From the cell containing the given text, extract its center point as (x, y) coordinate. 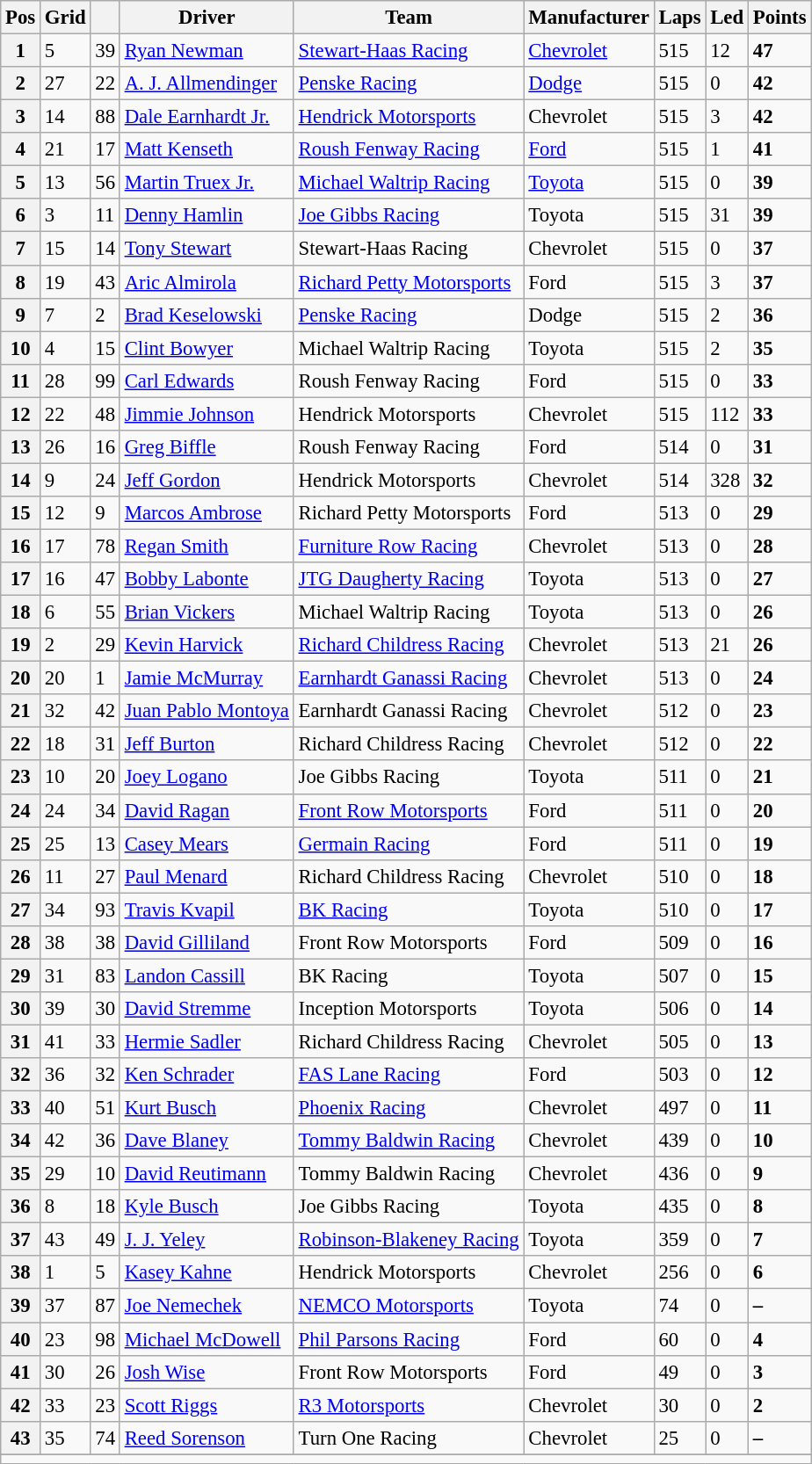
Denny Hamlin (207, 215)
Jeff Burton (207, 744)
Casey Mears (207, 844)
Phoenix Racing (409, 1108)
Brian Vickers (207, 612)
David Stremme (207, 1009)
Driver (207, 18)
93 (105, 910)
435 (680, 1207)
Clint Bowyer (207, 348)
David Reutimann (207, 1174)
Landon Cassill (207, 975)
436 (680, 1174)
98 (105, 1339)
Michael McDowell (207, 1339)
Dave Blaney (207, 1141)
J. J. Yeley (207, 1240)
439 (680, 1141)
48 (105, 414)
Aric Almirola (207, 282)
Ken Schrader (207, 1075)
Scott Riggs (207, 1405)
Manufacturer (589, 18)
Phil Parsons Racing (409, 1339)
Inception Motorsports (409, 1009)
Joe Nemechek (207, 1306)
87 (105, 1306)
Reed Sorenson (207, 1438)
David Gilliland (207, 943)
Kurt Busch (207, 1108)
R3 Motorsports (409, 1405)
112 (728, 414)
497 (680, 1108)
51 (105, 1108)
Josh Wise (207, 1372)
78 (105, 546)
Carl Edwards (207, 380)
256 (680, 1273)
503 (680, 1075)
Jimmie Johnson (207, 414)
56 (105, 183)
Travis Kvapil (207, 910)
Laps (680, 18)
506 (680, 1009)
David Ragan (207, 810)
Kasey Kahne (207, 1273)
Pos (21, 18)
Paul Menard (207, 876)
A. J. Allmendinger (207, 83)
NEMCO Motorsports (409, 1306)
Hermie Sadler (207, 1041)
507 (680, 975)
Brad Keselowski (207, 315)
99 (105, 380)
Led (728, 18)
Kevin Harvick (207, 645)
Joey Logano (207, 778)
FAS Lane Racing (409, 1075)
Marcos Ambrose (207, 513)
Greg Biffle (207, 447)
Tony Stewart (207, 249)
359 (680, 1240)
Germain Racing (409, 844)
88 (105, 117)
505 (680, 1041)
328 (728, 480)
60 (680, 1339)
Robinson-Blakeney Racing (409, 1240)
Bobby Labonte (207, 579)
Jamie McMurray (207, 678)
55 (105, 612)
509 (680, 943)
Turn One Racing (409, 1438)
Points (779, 18)
Regan Smith (207, 546)
JTG Daugherty Racing (409, 579)
Juan Pablo Montoya (207, 711)
Dale Earnhardt Jr. (207, 117)
Team (409, 18)
Martin Truex Jr. (207, 183)
Kyle Busch (207, 1207)
Jeff Gordon (207, 480)
Matt Kenseth (207, 149)
Ryan Newman (207, 51)
Furniture Row Racing (409, 546)
83 (105, 975)
Grid (65, 18)
